Search for the cell housing the specified text and yield its (x, y) center coordinate. 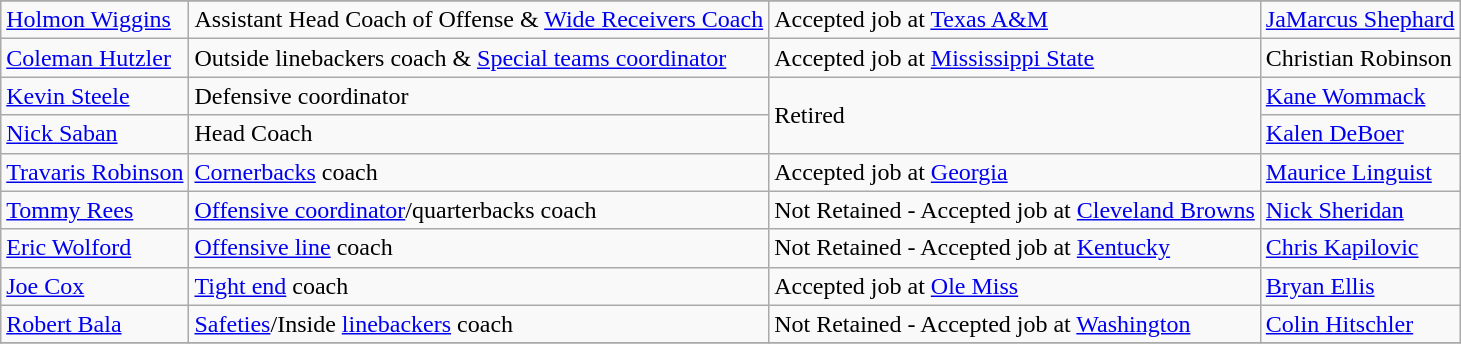
Outside linebackers coach & Special teams coordinator (479, 58)
Retired (1015, 115)
Assistant Head Coach of Offense & Wide Receivers Coach (479, 20)
Christian Robinson (1360, 58)
Kane Wommack (1360, 96)
Accepted job at Mississippi State (1015, 58)
Accepted job at Ole Miss (1015, 286)
Kevin Steele (95, 96)
Eric Wolford (95, 248)
Not Retained - Accepted job at Washington (1015, 324)
Accepted job at Georgia (1015, 172)
Cornerbacks coach (479, 172)
Tommy Rees (95, 210)
Offensive line coach (479, 248)
Not Retained - Accepted job at Cleveland Browns (1015, 210)
Bryan Ellis (1360, 286)
Offensive coordinator/quarterbacks coach (479, 210)
Maurice Linguist (1360, 172)
Nick Saban (95, 134)
Nick Sheridan (1360, 210)
Holmon Wiggins (95, 20)
Defensive coordinator (479, 96)
Safeties/Inside linebackers coach (479, 324)
Not Retained - Accepted job at Kentucky (1015, 248)
Head Coach (479, 134)
Travaris Robinson (95, 172)
Colin Hitschler (1360, 324)
Joe Cox (95, 286)
Robert Bala (95, 324)
Coleman Hutzler (95, 58)
Kalen DeBoer (1360, 134)
Tight end coach (479, 286)
Accepted job at Texas A&M (1015, 20)
Chris Kapilovic (1360, 248)
JaMarcus Shephard (1360, 20)
